Detect which cell encompasses the target text, then output its (X, Y) center coordinate. 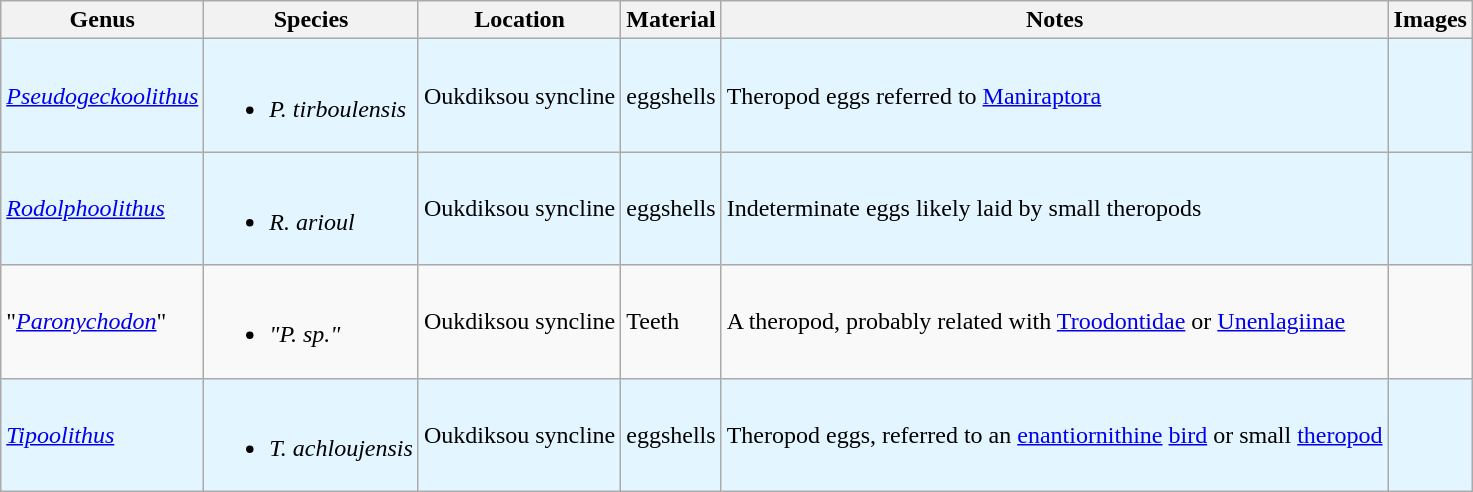
P. tirboulensis (312, 96)
"P. sp." (312, 322)
Pseudogeckoolithus (102, 96)
Genus (102, 20)
R. arioul (312, 208)
Species (312, 20)
Theropod eggs, referred to an enantiornithine bird or small theropod (1054, 434)
Images (1430, 20)
Indeterminate eggs likely laid by small theropods (1054, 208)
Rodolphoolithus (102, 208)
A theropod, probably related with Troodontidae or Unenlagiinae (1054, 322)
Notes (1054, 20)
Material (671, 20)
Location (519, 20)
"Paronychodon" (102, 322)
Teeth (671, 322)
T. achloujensis (312, 434)
Tipoolithus (102, 434)
Theropod eggs referred to Maniraptora (1054, 96)
